Search for the cell housing the specified text and yield its [X, Y] center coordinate. 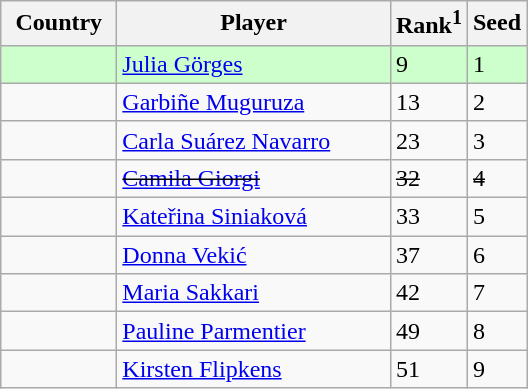
6 [496, 255]
Seed [496, 24]
37 [428, 255]
23 [428, 140]
Country [59, 24]
5 [496, 217]
42 [428, 293]
3 [496, 140]
8 [496, 331]
51 [428, 369]
32 [428, 178]
2 [496, 102]
1 [496, 64]
Kateřina Siniaková [254, 217]
Player [254, 24]
49 [428, 331]
Kirsten Flipkens [254, 369]
Maria Sakkari [254, 293]
Garbiñe Muguruza [254, 102]
13 [428, 102]
7 [496, 293]
Donna Vekić [254, 255]
Rank1 [428, 24]
Carla Suárez Navarro [254, 140]
Julia Görges [254, 64]
33 [428, 217]
Pauline Parmentier [254, 331]
Camila Giorgi [254, 178]
4 [496, 178]
